From the cell containing the given text, extract its center point as (x, y) coordinate. 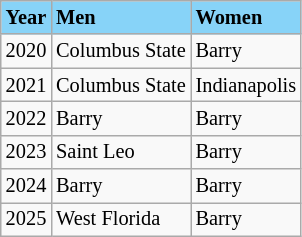
Saint Leo (120, 152)
West Florida (120, 219)
Men (120, 17)
2025 (26, 219)
2024 (26, 186)
2021 (26, 85)
Women (246, 17)
Indianapolis (246, 85)
2020 (26, 51)
2022 (26, 118)
Year (26, 17)
2023 (26, 152)
